Identify which cell holds the provided text, then report its [X, Y] central coordinate. 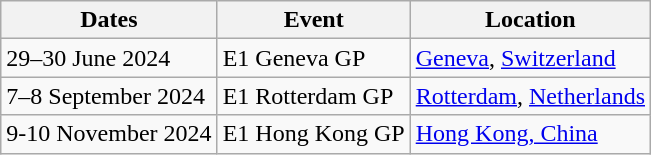
Location [530, 20]
Geneva, Switzerland [530, 58]
Rotterdam, Netherlands [530, 96]
E1 Hong Kong GP [314, 134]
Hong Kong, China [530, 134]
7–8 September 2024 [109, 96]
29–30 June 2024 [109, 58]
Event [314, 20]
Dates [109, 20]
9-10 November 2024 [109, 134]
E1 Rotterdam GP [314, 96]
E1 Geneva GP [314, 58]
